Search for the cell housing the specified text and yield its (X, Y) center coordinate. 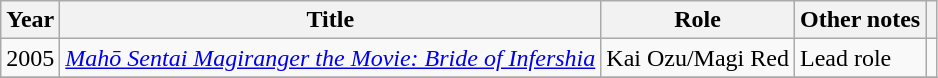
Title (330, 20)
Kai Ozu/Magi Red (698, 58)
Other notes (860, 20)
Mahō Sentai Magiranger the Movie: Bride of Infershia (330, 58)
Lead role (860, 58)
Year (30, 20)
2005 (30, 58)
Role (698, 20)
